For the text-containing cell, return its midpoint in [x, y] coordinate format. 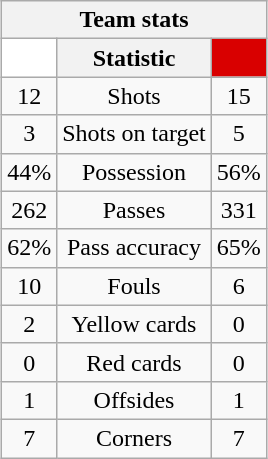
Possession [134, 172]
Shots on target [134, 134]
Team stats [134, 20]
62% [30, 248]
10 [30, 286]
Statistic [134, 58]
Fouls [134, 286]
6 [238, 286]
Shots [134, 96]
Yellow cards [134, 324]
5 [238, 134]
12 [30, 96]
3 [30, 134]
Passes [134, 210]
Red cards [134, 362]
56% [238, 172]
Offsides [134, 400]
2 [30, 324]
44% [30, 172]
Pass accuracy [134, 248]
Corners [134, 438]
331 [238, 210]
262 [30, 210]
15 [238, 96]
65% [238, 248]
